For the text-containing cell, return its midpoint in [X, Y] coordinate format. 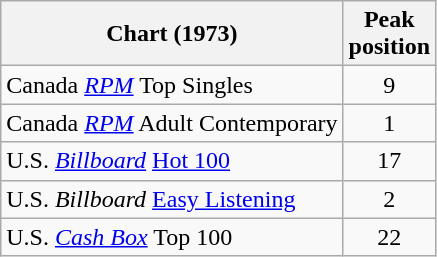
U.S. Cash Box Top 100 [172, 237]
Chart (1973) [172, 34]
1 [389, 123]
2 [389, 199]
Canada RPM Adult Contemporary [172, 123]
Peakposition [389, 34]
U.S. Billboard Easy Listening [172, 199]
9 [389, 85]
17 [389, 161]
U.S. Billboard Hot 100 [172, 161]
Canada RPM Top Singles [172, 85]
22 [389, 237]
